Locate the cell with the specified text and output its [X, Y] center coordinate. 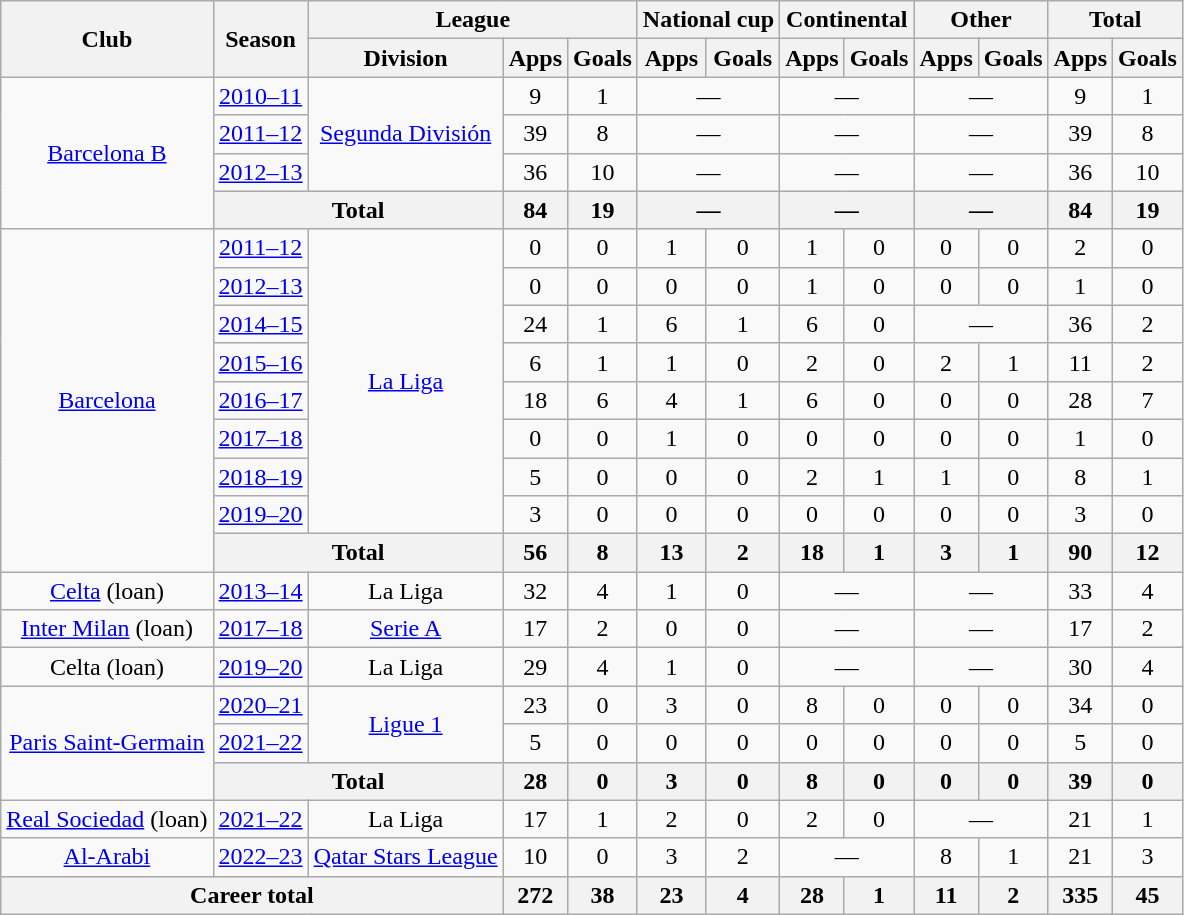
Paris Saint-Germain [107, 743]
272 [535, 895]
13 [671, 553]
33 [1080, 591]
12 [1148, 553]
Inter Milan (loan) [107, 629]
45 [1148, 895]
Qatar Stars League [406, 857]
2014–15 [260, 324]
Season [260, 39]
2010–11 [260, 96]
Barcelona [107, 400]
335 [1080, 895]
Al-Arabi [107, 857]
Career total [252, 895]
2016–17 [260, 400]
34 [1080, 705]
Continental [847, 20]
2020–21 [260, 705]
30 [1080, 667]
Ligue 1 [406, 724]
Division [406, 58]
2022–23 [260, 857]
2013–14 [260, 591]
32 [535, 591]
League [472, 20]
Real Sociedad (loan) [107, 819]
Barcelona B [107, 153]
38 [603, 895]
90 [1080, 553]
56 [535, 553]
Other [981, 20]
Segunda División [406, 134]
Serie A [406, 629]
29 [535, 667]
7 [1148, 400]
2018–19 [260, 477]
National cup [708, 20]
Club [107, 39]
24 [535, 324]
2015–16 [260, 362]
